Return the (X, Y) coordinate for the center point of the cell that contains the specified text.  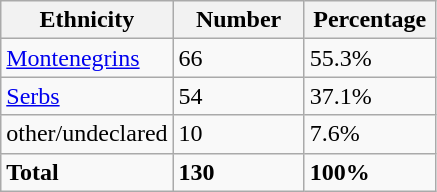
100% (370, 172)
Ethnicity (87, 20)
66 (238, 58)
Total (87, 172)
Montenegrins (87, 58)
54 (238, 96)
Percentage (370, 20)
55.3% (370, 58)
other/undeclared (87, 134)
Serbs (87, 96)
7.6% (370, 134)
37.1% (370, 96)
10 (238, 134)
130 (238, 172)
Number (238, 20)
